Return the [x, y] coordinate for the center point of the cell that contains the specified text.  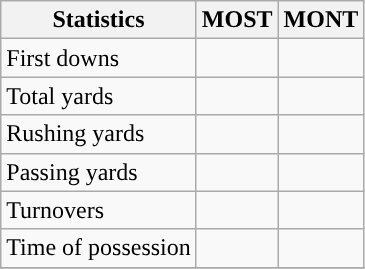
Total yards [99, 96]
Turnovers [99, 210]
Time of possession [99, 248]
Passing yards [99, 172]
Statistics [99, 20]
Rushing yards [99, 134]
First downs [99, 58]
MONT [321, 20]
MOST [237, 20]
